Locate the cell with the specified text and output its (x, y) center coordinate. 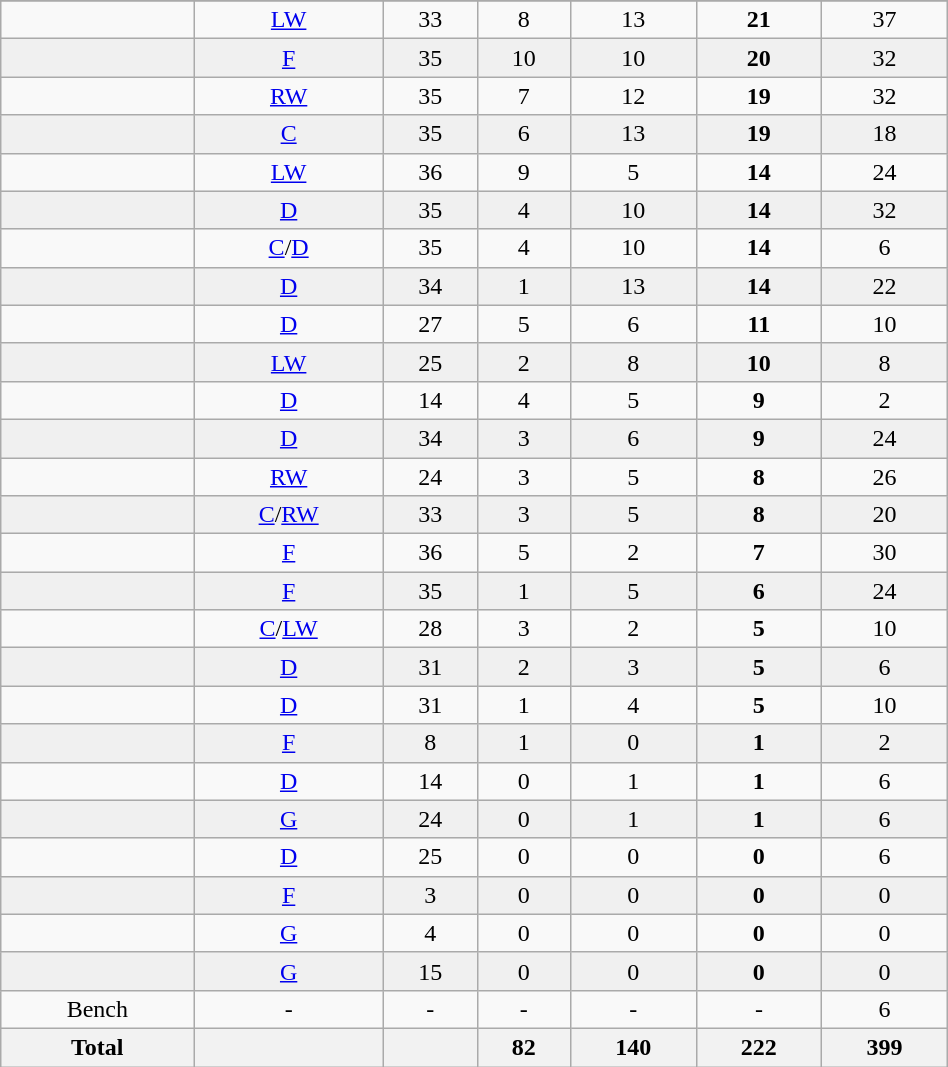
Bench (98, 1009)
21 (759, 20)
399 (885, 1047)
37 (885, 20)
C/LW (289, 629)
222 (759, 1047)
11 (759, 324)
C/RW (289, 515)
15 (430, 971)
82 (524, 1047)
18 (885, 134)
28 (430, 629)
140 (634, 1047)
12 (634, 96)
C/D (289, 248)
22 (885, 286)
C (289, 134)
27 (430, 324)
26 (885, 477)
30 (885, 553)
Total (98, 1047)
